Provide the [x, y] coordinate of the cell's center where the given text is located.  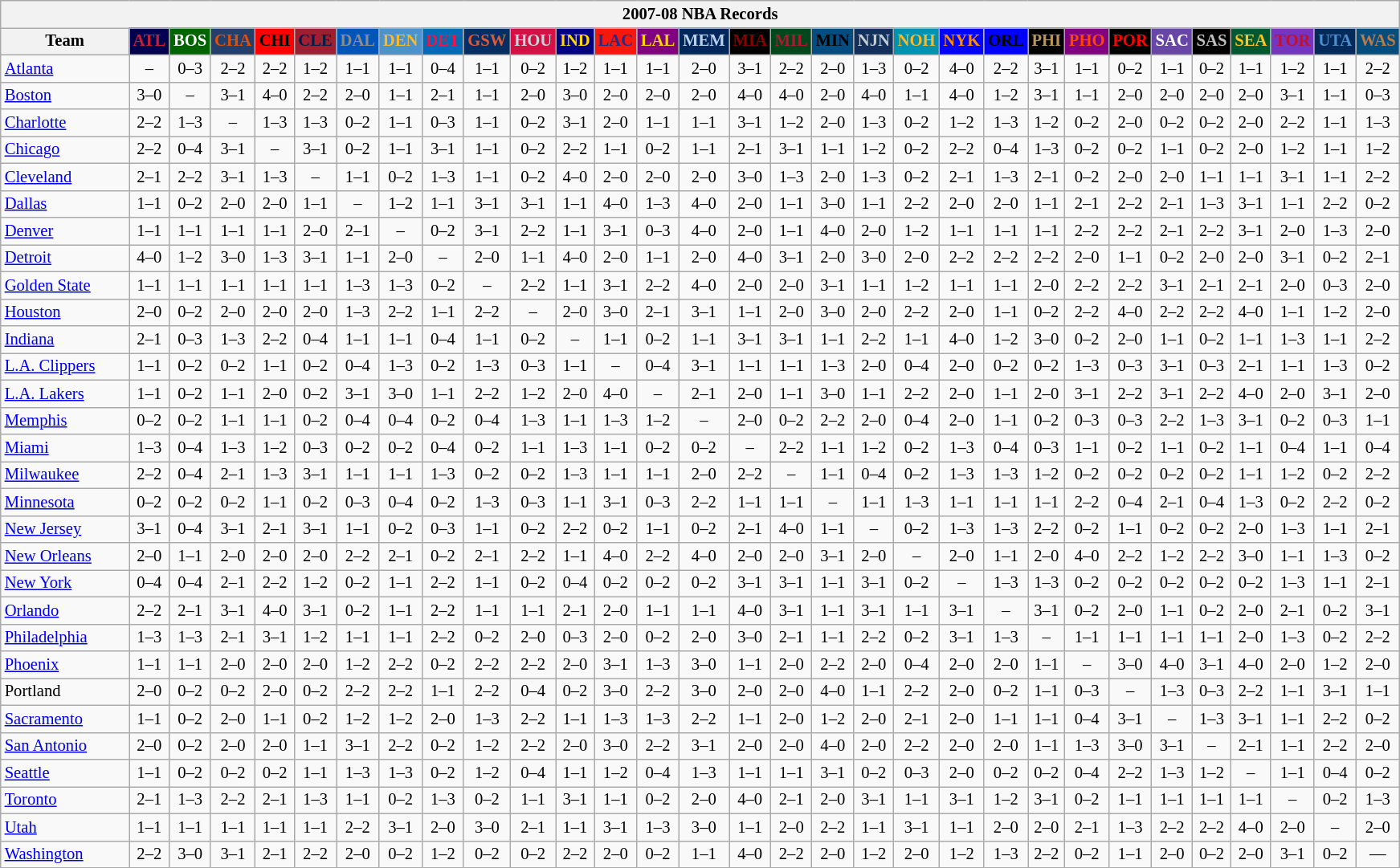
MIA [750, 41]
ATL [149, 41]
BOS [190, 41]
Minnesota [65, 502]
Orlando [65, 610]
Dallas [65, 204]
MEM [704, 41]
UTA [1335, 41]
Golden State [65, 285]
NJN [874, 41]
Toronto [65, 800]
Milwaukee [65, 475]
New Jersey [65, 529]
GSW [487, 41]
Washington [65, 854]
SEA [1251, 41]
NOH [917, 41]
Philadelphia [65, 638]
TOR [1292, 41]
POR [1129, 41]
NYK [961, 41]
SAC [1173, 41]
Indiana [65, 340]
MIL [792, 41]
WAS [1378, 41]
SAS [1212, 41]
DEN [400, 41]
Atlanta [65, 68]
IND [575, 41]
DET [443, 41]
Sacramento [65, 719]
2007-08 NBA Records [700, 14]
Portland [65, 691]
Detroit [65, 258]
MIN [833, 41]
New York [65, 583]
DAL [358, 41]
Cleveland [65, 177]
Memphis [65, 421]
HOU [533, 41]
New Orleans [65, 556]
Utah [65, 827]
L.A. Lakers [65, 393]
PHI [1047, 41]
CHI [275, 41]
ORL [1006, 41]
Phoenix [65, 664]
Charlotte [65, 123]
CLE [315, 41]
San Antonio [65, 746]
Team [65, 41]
CHA [233, 41]
Seattle [65, 773]
Denver [65, 230]
Chicago [65, 149]
Boston [65, 96]
LAC [615, 41]
— [1378, 854]
L.A. Clippers [65, 366]
LAL [658, 41]
Miami [65, 447]
Houston [65, 312]
PHO [1087, 41]
